Locate the cell with the specified text and output its [X, Y] center coordinate. 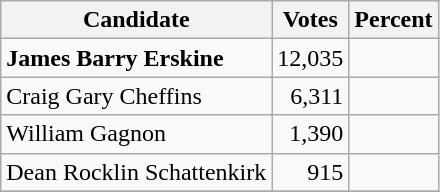
6,311 [310, 96]
James Barry Erskine [136, 58]
Votes [310, 20]
1,390 [310, 134]
12,035 [310, 58]
Candidate [136, 20]
915 [310, 172]
Percent [394, 20]
William Gagnon [136, 134]
Craig Gary Cheffins [136, 96]
Dean Rocklin Schattenkirk [136, 172]
